Locate the cell with the specified text and output its (X, Y) center coordinate. 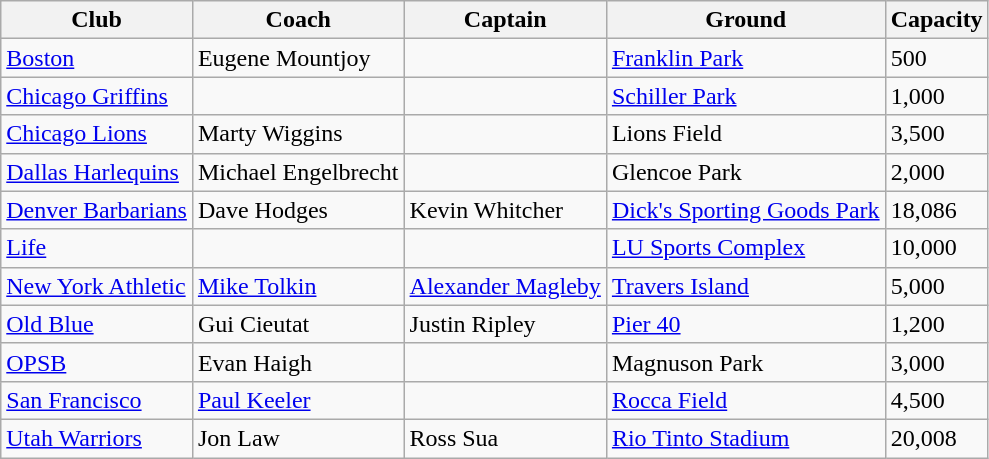
Michael Engelbrecht (298, 172)
New York Athletic (97, 286)
2,000 (936, 172)
Coach (298, 20)
Dick's Sporting Goods Park (746, 210)
OPSB (97, 362)
1,200 (936, 324)
Paul Keeler (298, 400)
20,008 (936, 438)
Dave Hodges (298, 210)
Boston (97, 58)
3,500 (936, 134)
Capacity (936, 20)
San Francisco (97, 400)
Captain (505, 20)
1,000 (936, 96)
10,000 (936, 248)
Evan Haigh (298, 362)
500 (936, 58)
Life (97, 248)
Justin Ripley (505, 324)
LU Sports Complex (746, 248)
Lions Field (746, 134)
Eugene Mountjoy (298, 58)
3,000 (936, 362)
Ross Sua (505, 438)
Chicago Griffins (97, 96)
Dallas Harlequins (97, 172)
Jon Law (298, 438)
Ground (746, 20)
Club (97, 20)
Glencoe Park (746, 172)
Utah Warriors (97, 438)
Magnuson Park (746, 362)
Pier 40 (746, 324)
Franklin Park (746, 58)
Kevin Whitcher (505, 210)
Alexander Magleby (505, 286)
Gui Cieutat (298, 324)
Rocca Field (746, 400)
4,500 (936, 400)
18,086 (936, 210)
Denver Barbarians (97, 210)
Rio Tinto Stadium (746, 438)
5,000 (936, 286)
Travers Island (746, 286)
Schiller Park (746, 96)
Chicago Lions (97, 134)
Mike Tolkin (298, 286)
Old Blue (97, 324)
Marty Wiggins (298, 134)
